For the text-containing cell, return its midpoint in (x, y) coordinate format. 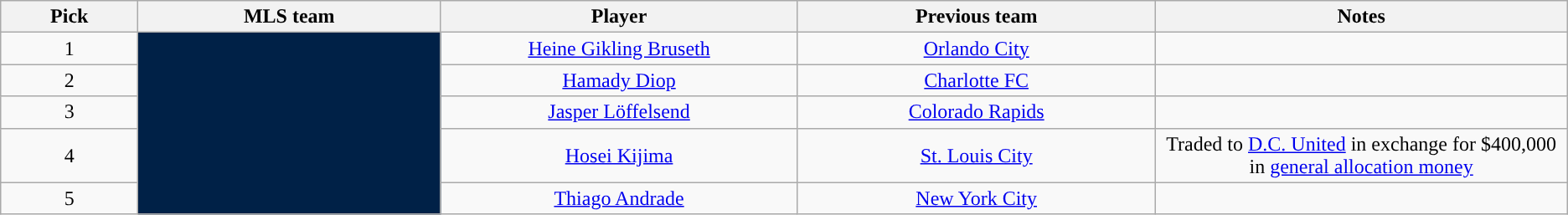
Heine Gikling Bruseth (620, 49)
New York City (977, 198)
5 (70, 198)
Hosei Kijima (620, 156)
4 (70, 156)
2 (70, 80)
Notes (1361, 17)
Previous team (977, 17)
Orlando City (977, 49)
Hamady Diop (620, 80)
1 (70, 49)
St. Louis City (977, 156)
Player (620, 17)
3 (70, 112)
Jasper Löffelsend (620, 112)
Thiago Andrade (620, 198)
Traded to D.C. United in exchange for $400,000 in general allocation money (1361, 156)
Colorado Rapids (977, 112)
Charlotte FC (977, 80)
Pick (70, 17)
MLS team (290, 17)
